Find where the given text appears and provide that cell's center as (x, y) coordinate. 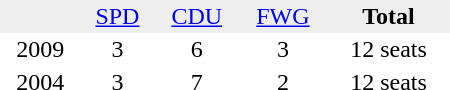
6 (197, 50)
CDU (197, 16)
2009 (40, 50)
12 seats (388, 50)
FWG (283, 16)
Total (388, 16)
SPD (117, 16)
